Locate the cell with the specified text and output its (X, Y) center coordinate. 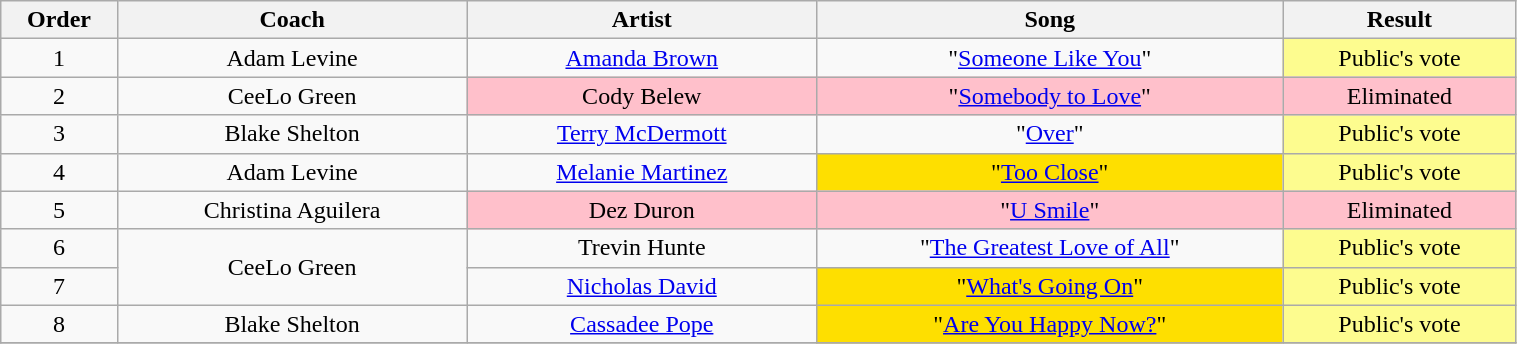
"Are You Happy Now?" (1050, 324)
Trevin Hunte (642, 248)
"What's Going On" (1050, 286)
2 (60, 96)
8 (60, 324)
"Somebody to Love" (1050, 96)
"Too Close" (1050, 172)
"Someone Like You" (1050, 58)
7 (60, 286)
Song (1050, 20)
Cassadee Pope (642, 324)
"Over" (1050, 134)
5 (60, 210)
Artist (642, 20)
"U Smile" (1050, 210)
1 (60, 58)
"The Greatest Love of All" (1050, 248)
Terry McDermott (642, 134)
Coach (292, 20)
6 (60, 248)
3 (60, 134)
Nicholas David (642, 286)
Dez Duron (642, 210)
Cody Belew (642, 96)
Order (60, 20)
4 (60, 172)
Result (1400, 20)
Christina Aguilera (292, 210)
Amanda Brown (642, 58)
Melanie Martinez (642, 172)
